Output the [x, y] coordinate of the center of the cell containing the given text.  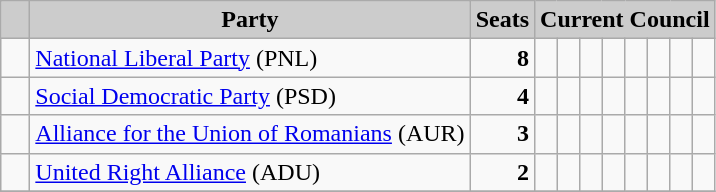
Social Democratic Party (PSD) [250, 96]
Current Council [626, 20]
2 [502, 172]
National Liberal Party (PNL) [250, 58]
8 [502, 58]
Seats [502, 20]
Party [250, 20]
United Right Alliance (ADU) [250, 172]
3 [502, 134]
4 [502, 96]
Alliance for the Union of Romanians (AUR) [250, 134]
